Scan for the cell matching the given text and deliver its (x, y) coordinate at center. 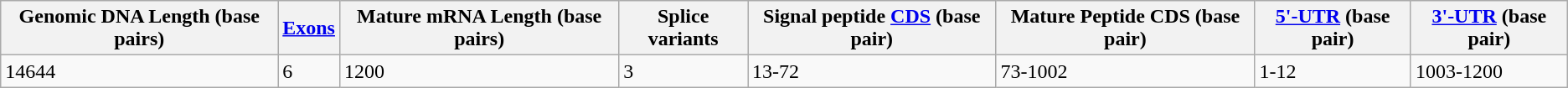
14644 (139, 71)
Splice variants (683, 28)
1-12 (1333, 71)
1200 (479, 71)
6 (309, 71)
Genomic DNA Length (base pairs) (139, 28)
Mature mRNA Length (base pairs) (479, 28)
3 (683, 71)
1003-1200 (1489, 71)
5'-UTR (base pair) (1333, 28)
3'-UTR (base pair) (1489, 28)
73-1002 (1126, 71)
Exons (309, 28)
Signal peptide CDS (base pair) (872, 28)
Mature Peptide CDS (base pair) (1126, 28)
13-72 (872, 71)
